Extract the [X, Y] coordinate from the center of the cell holding the provided text.  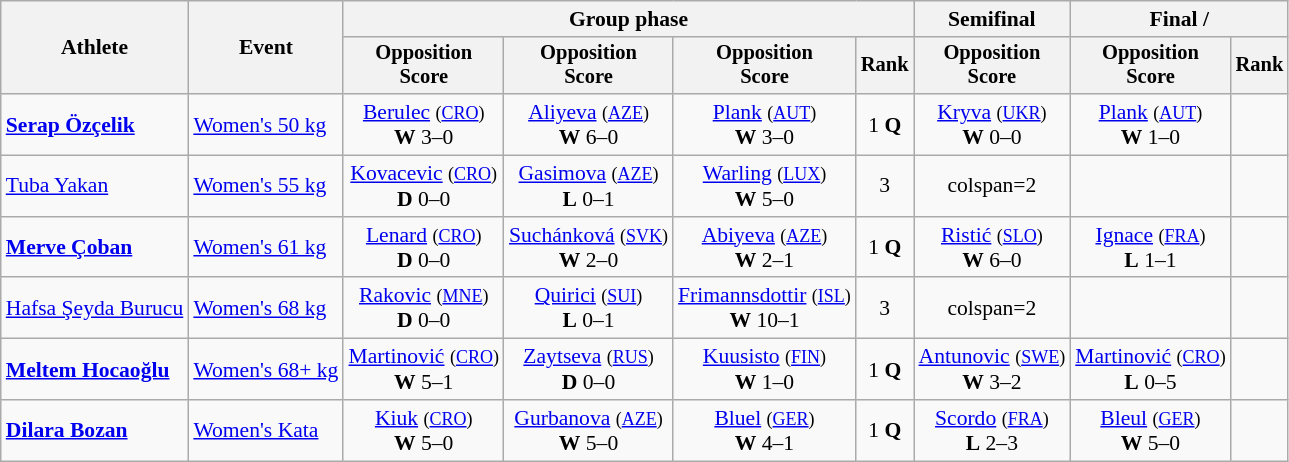
Women's 55 kg [266, 186]
Suchánková (SVK) W 2–0 [588, 248]
Merve Çoban [95, 248]
Semifinal [992, 19]
Women's Kata [266, 430]
Women's 68 kg [266, 308]
Tuba Yakan [95, 186]
Event [266, 48]
Warling (LUX) W 5–0 [764, 186]
Bleul (GER) W 5–0 [1150, 430]
Gurbanova (AZE) W 5–0 [588, 430]
Serap Özçelik [95, 124]
Kovacevic (CRO) D 0–0 [423, 186]
Frimannsdottir (ISL) W 10–1 [764, 308]
Athlete [95, 48]
Bluel (GER) W 4–1 [764, 430]
Gasimova (AZE) L 0–1 [588, 186]
Antunovic (SWE) W 3–2 [992, 370]
Plank (AUT) W 1–0 [1150, 124]
Abiyeva (AZE) W 2–1 [764, 248]
Women's 50 kg [266, 124]
Zaytseva (RUS) D 0–0 [588, 370]
Final / [1179, 19]
Kryva (UKR) W 0–0 [992, 124]
Hafsa Şeyda Burucu [95, 308]
Kuusisto (FIN) W 1–0 [764, 370]
Kiuk (CRO) W 5–0 [423, 430]
Berulec (CRO) W 3–0 [423, 124]
Quirici (SUI) L 0–1 [588, 308]
Rakovic (MNE) D 0–0 [423, 308]
Plank (AUT) W 3–0 [764, 124]
Martinović (CRO) W 5–1 [423, 370]
Scordo (FRA) L 2–3 [992, 430]
Ristić (SLO) W 6–0 [992, 248]
Martinović (CRO) L 0–5 [1150, 370]
Group phase [628, 19]
Dilara Bozan [95, 430]
Lenard (CRO) D 0–0 [423, 248]
Meltem Hocaoğlu [95, 370]
Women's 68+ kg [266, 370]
Aliyeva (AZE) W 6–0 [588, 124]
Women's 61 kg [266, 248]
Ignace (FRA) L 1–1 [1150, 248]
